Identify which cell holds the provided text, then report its [X, Y] central coordinate. 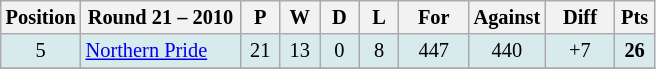
21 [260, 51]
0 [340, 51]
440 [508, 51]
Round 21 – 2010 [161, 17]
8 [379, 51]
Against [508, 17]
For [434, 17]
447 [434, 51]
Position [41, 17]
26 [635, 51]
W [300, 17]
Pts [635, 17]
13 [300, 51]
5 [41, 51]
Diff [580, 17]
D [340, 17]
L [379, 17]
+7 [580, 51]
Northern Pride [161, 51]
P [260, 17]
